Pinpoint the cell where the given text exists, returning its (x, y) midpoint coordinate. 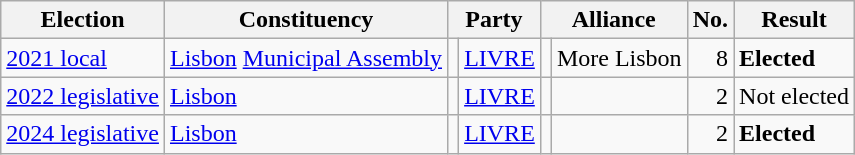
2024 legislative (83, 134)
2021 local (83, 58)
2022 legislative (83, 96)
Constituency (306, 20)
Not elected (794, 96)
More Lisbon (619, 58)
Alliance (614, 20)
No. (710, 20)
Party (494, 20)
Lisbon Municipal Assembly (306, 58)
8 (710, 58)
Election (83, 20)
Result (794, 20)
